Search for the cell housing the specified text and yield its [X, Y] center coordinate. 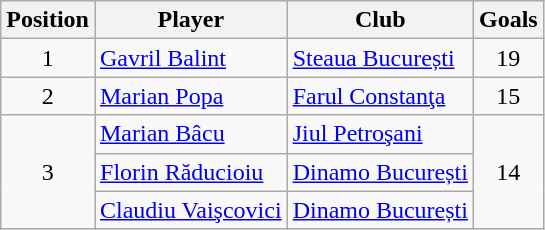
Florin Răducioiu [190, 172]
Gavril Balint [190, 58]
Player [190, 20]
Club [380, 20]
Steaua București [380, 58]
Marian Bâcu [190, 134]
Goals [508, 20]
1 [48, 58]
15 [508, 96]
Claudiu Vaişcovici [190, 210]
Position [48, 20]
2 [48, 96]
Farul Constanţa [380, 96]
14 [508, 172]
Marian Popa [190, 96]
19 [508, 58]
3 [48, 172]
Jiul Petroşani [380, 134]
